Identify which cell holds the provided text, then report its [X, Y] central coordinate. 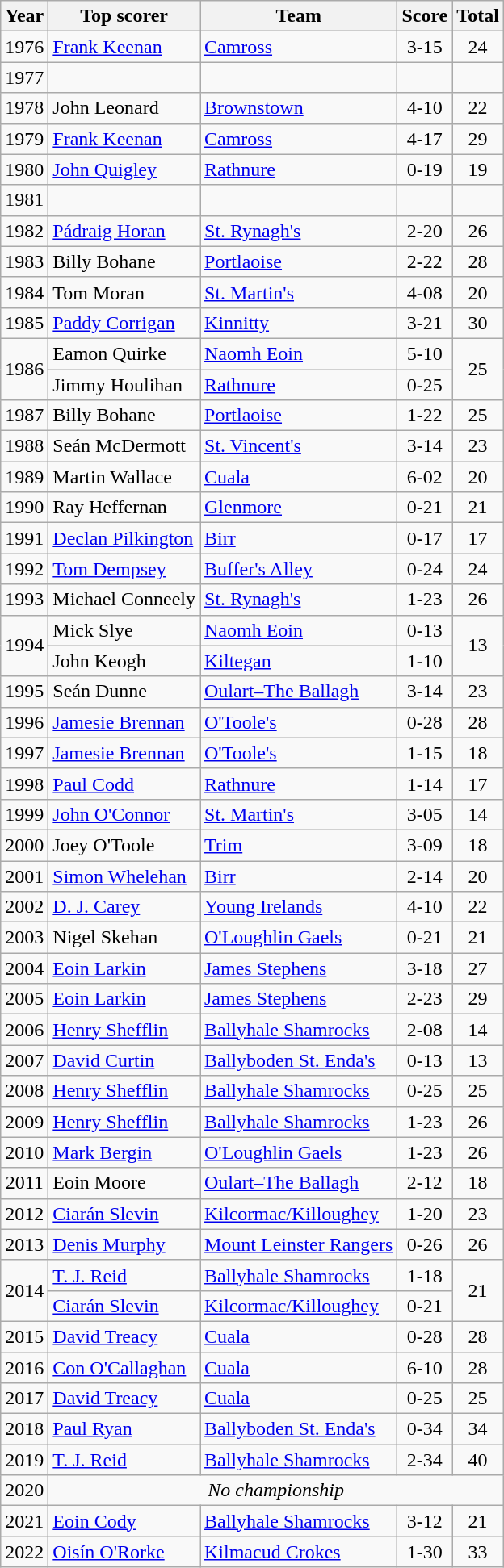
1998 [24, 784]
2005 [24, 999]
2-12 [425, 1183]
Paddy Corrigan [124, 323]
Seán Dunne [124, 692]
Buffer's Alley [299, 569]
1-10 [425, 661]
Eamon Quirke [124, 353]
1997 [24, 753]
19 [478, 169]
2012 [24, 1214]
6-10 [425, 1368]
2015 [24, 1336]
2022 [24, 1552]
2-14 [425, 876]
2020 [24, 1491]
2-23 [425, 999]
Top scorer [124, 16]
2021 [24, 1521]
Eoin Moore [124, 1183]
1984 [24, 292]
Con O'Callaghan [124, 1368]
Michael Conneely [124, 600]
2009 [24, 1122]
1981 [24, 200]
Ray Heffernan [124, 508]
St. Vincent's [299, 446]
1999 [24, 814]
1988 [24, 446]
1985 [24, 323]
0-17 [425, 538]
34 [478, 1429]
2010 [24, 1152]
3-18 [425, 968]
1-30 [425, 1552]
2-20 [425, 231]
2008 [24, 1091]
Total [478, 16]
27 [478, 968]
Joey O'Toole [124, 845]
3-05 [425, 814]
1980 [24, 169]
John Keogh [124, 661]
33 [478, 1552]
Team [299, 16]
No championship [276, 1491]
John O'Connor [124, 814]
3-09 [425, 845]
Tom Moran [124, 292]
1989 [24, 477]
Score [425, 16]
2000 [24, 845]
Martin Wallace [124, 477]
Tom Dempsey [124, 569]
2007 [24, 1060]
David Curtin [124, 1060]
Paul Codd [124, 784]
Mark Bergin [124, 1152]
Denis Murphy [124, 1244]
Eoin Cody [124, 1521]
Glenmore [299, 508]
Mick Slye [124, 630]
2013 [24, 1244]
Nigel Skehan [124, 938]
Kinnitty [299, 323]
Jimmy Houlihan [124, 385]
2011 [24, 1183]
0-19 [425, 169]
2-22 [425, 261]
1996 [24, 722]
Young Irelands [299, 907]
1987 [24, 416]
3-21 [425, 323]
0-26 [425, 1244]
1977 [24, 77]
Brownstown [299, 108]
2001 [24, 876]
2018 [24, 1429]
1994 [24, 646]
2003 [24, 938]
Oisín O'Rorke [124, 1552]
2002 [24, 907]
2017 [24, 1399]
1-14 [425, 784]
1986 [24, 369]
1976 [24, 47]
2014 [24, 1290]
1983 [24, 261]
Trim [299, 845]
4-08 [425, 292]
2-08 [425, 1030]
Seán McDermott [124, 446]
1-18 [425, 1275]
40 [478, 1460]
1991 [24, 538]
2-34 [425, 1460]
2016 [24, 1368]
30 [478, 323]
D. J. Carey [124, 907]
Simon Whelehan [124, 876]
1-15 [425, 753]
1979 [24, 139]
3-12 [425, 1521]
Kiltegan [299, 661]
Paul Ryan [124, 1429]
1-22 [425, 416]
John Leonard [124, 108]
0-24 [425, 569]
1990 [24, 508]
1995 [24, 692]
John Quigley [124, 169]
Pádraig Horan [124, 231]
1993 [24, 600]
1-20 [425, 1214]
1978 [24, 108]
Mount Leinster Rangers [299, 1244]
4-17 [425, 139]
1992 [24, 569]
0-34 [425, 1429]
Declan Pilkington [124, 538]
Kilmacud Crokes [299, 1552]
2004 [24, 968]
2006 [24, 1030]
5-10 [425, 353]
1982 [24, 231]
Year [24, 16]
2019 [24, 1460]
3-15 [425, 47]
6-02 [425, 477]
